Capture the cell that displays the provided text and extract its (X, Y) central coordinate. 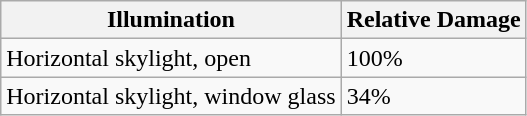
Illumination (171, 20)
Horizontal skylight, open (171, 58)
Relative Damage (434, 20)
Horizontal skylight, window glass (171, 96)
34% (434, 96)
100% (434, 58)
